Identify which cell holds the provided text, then report its (x, y) central coordinate. 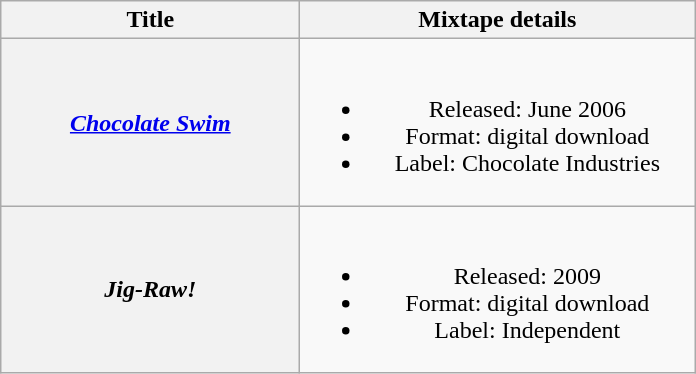
Jig-Raw! (150, 290)
Released: 2009Format: digital downloadLabel: Independent (498, 290)
Released: June 2006Format: digital downloadLabel: Chocolate Industries (498, 122)
Chocolate Swim (150, 122)
Title (150, 20)
Mixtape details (498, 20)
